Return the (X, Y) coordinate for the center point of the cell that contains the specified text.  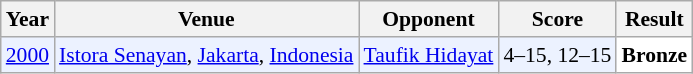
Istora Senayan, Jakarta, Indonesia (206, 55)
2000 (28, 55)
4–15, 12–15 (557, 55)
Taufik Hidayat (429, 55)
Score (557, 19)
Venue (206, 19)
Bronze (654, 55)
Opponent (429, 19)
Year (28, 19)
Result (654, 19)
